Determine the (x, y) coordinate at the center of the cell enclosing the given text.  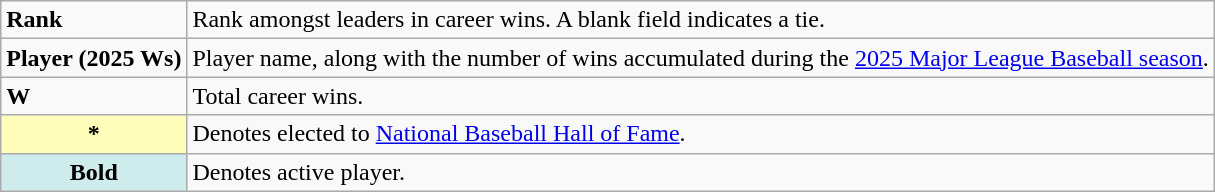
Denotes active player. (700, 172)
W (94, 96)
Player (2025 Ws) (94, 58)
Rank amongst leaders in career wins. A blank field indicates a tie. (700, 20)
Denotes elected to National Baseball Hall of Fame. (700, 134)
Rank (94, 20)
Total career wins. (700, 96)
Bold (94, 172)
Player name, along with the number of wins accumulated during the 2025 Major League Baseball season. (700, 58)
* (94, 134)
